Determine the [x, y] coordinate at the center of the cell enclosing the given text.  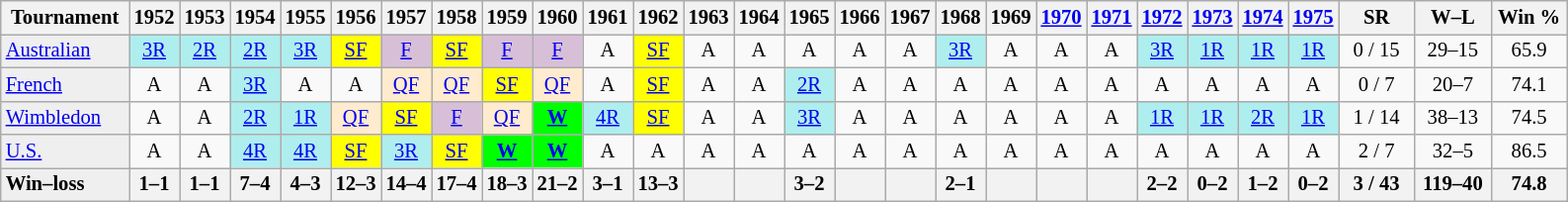
86.5 [1529, 151]
13–3 [658, 184]
1960 [557, 17]
1967 [911, 17]
20–7 [1452, 84]
1955 [306, 17]
1952 [154, 17]
1961 [609, 17]
65.9 [1529, 50]
74.1 [1529, 84]
Win–loss [65, 184]
1962 [658, 17]
3 / 43 [1375, 184]
1970 [1061, 17]
1954 [255, 17]
1975 [1314, 17]
U.S. [65, 151]
1964 [759, 17]
1969 [1012, 17]
12–3 [356, 184]
1974 [1263, 17]
18–3 [508, 184]
1963 [709, 17]
Tournament [65, 17]
1958 [456, 17]
1 / 14 [1375, 118]
2 / 7 [1375, 151]
W–L [1452, 17]
Win % [1529, 17]
2–2 [1162, 184]
7–4 [255, 184]
2–1 [960, 184]
32–5 [1452, 151]
74.8 [1529, 184]
1957 [407, 17]
1973 [1213, 17]
74.5 [1529, 118]
0 / 7 [1375, 84]
17–4 [456, 184]
1–2 [1263, 184]
3–1 [609, 184]
French [65, 84]
1966 [860, 17]
1968 [960, 17]
1971 [1113, 17]
3–2 [810, 184]
38–13 [1452, 118]
SR [1375, 17]
119–40 [1452, 184]
1959 [508, 17]
1953 [206, 17]
0 / 15 [1375, 50]
Australian [65, 50]
1965 [810, 17]
4–3 [306, 184]
21–2 [557, 184]
1956 [356, 17]
1972 [1162, 17]
Wimbledon [65, 118]
29–15 [1452, 50]
14–4 [407, 184]
